Detect which cell encompasses the target text, then output its (x, y) center coordinate. 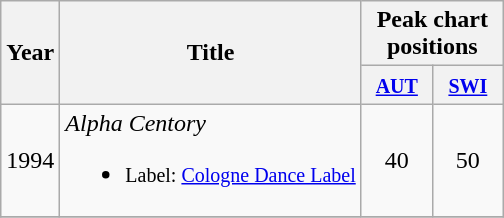
1994 (30, 160)
40 (396, 160)
Alpha CentoryLabel: Cologne Dance Label (210, 160)
Peak chart positions (432, 34)
Title (210, 52)
50 (468, 160)
SWI (468, 85)
AUT (396, 85)
Year (30, 52)
